Provide the [X, Y] coordinate of the cell's center where the given text is located.  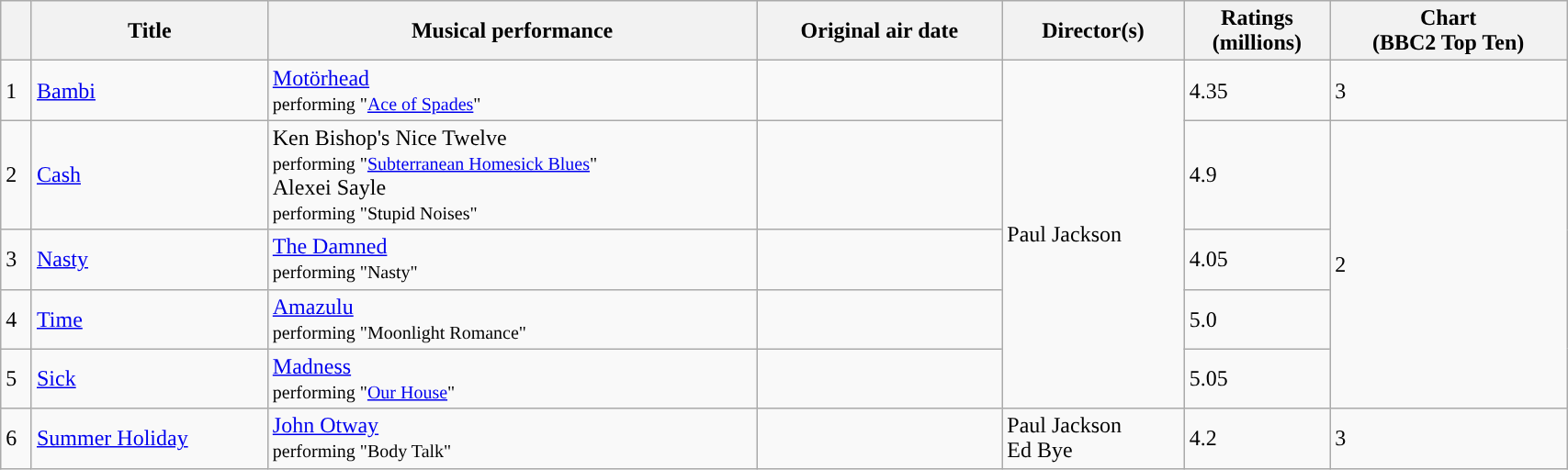
4.9 [1257, 174]
1 [17, 90]
Title [149, 31]
Sick [149, 378]
Amazuluperforming "Moonlight Romance" [513, 319]
Ratings(millions) [1257, 31]
Summer Holiday [149, 439]
Director(s) [1093, 31]
Ken Bishop's Nice Twelveperforming "Subterranean Homesick Blues"Alexei Sayleperforming "Stupid Noises" [513, 174]
Time [149, 319]
Chart(BBC2 Top Ten) [1449, 31]
4.35 [1257, 90]
John Otwayperforming "Body Talk" [513, 439]
Musical performance [513, 31]
5.0 [1257, 319]
The Damnedperforming "Nasty" [513, 259]
Bambi [149, 90]
5 [17, 378]
Paul Jackson [1093, 235]
Madnessperforming "Our House" [513, 378]
Cash [149, 174]
Paul JacksonEd Bye [1093, 439]
5.05 [1257, 378]
6 [17, 439]
Nasty [149, 259]
Motörheadperforming "Ace of Spades" [513, 90]
4.05 [1257, 259]
Original air date [880, 31]
4.2 [1257, 439]
4 [17, 319]
